Return the [x, y] coordinate for the center point of the cell that contains the specified text.  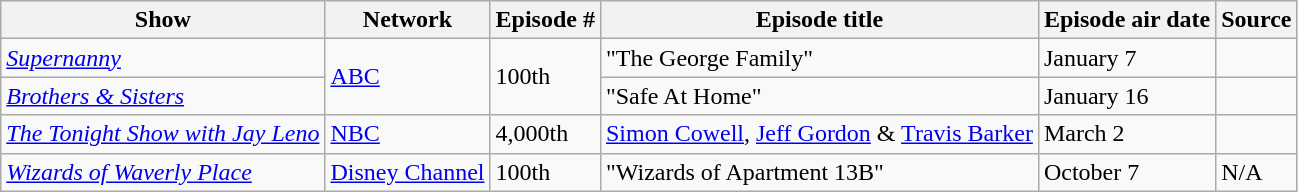
Disney Channel [408, 172]
Supernanny [163, 58]
"Safe At Home" [819, 96]
March 2 [1126, 134]
Show [163, 20]
Network [408, 20]
January 7 [1126, 58]
"Wizards of Apartment 13B" [819, 172]
Source [1256, 20]
Brothers & Sisters [163, 96]
Simon Cowell, Jeff Gordon & Travis Barker [819, 134]
Episode air date [1126, 20]
The Tonight Show with Jay Leno [163, 134]
NBC [408, 134]
Episode # [545, 20]
ABC [408, 77]
"The George Family" [819, 58]
October 7 [1126, 172]
N/A [1256, 172]
Episode title [819, 20]
4,000th [545, 134]
January 16 [1126, 96]
Wizards of Waverly Place [163, 172]
